From the cell containing the given text, extract its center point as (x, y) coordinate. 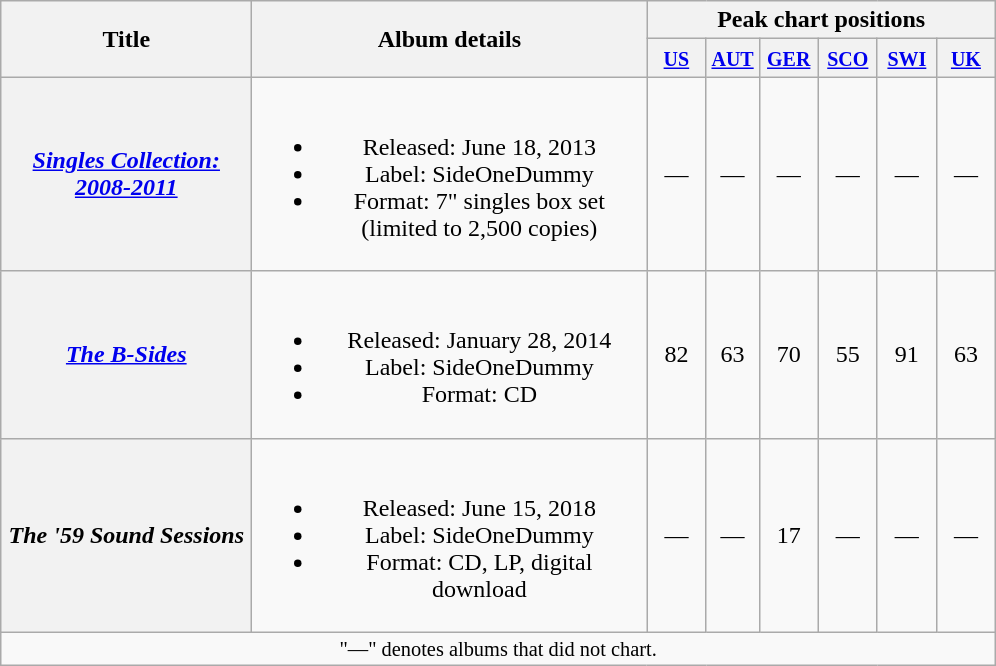
UK (966, 58)
Released: June 15, 2018Label: SideOneDummyFormat: CD, LP, digital download (450, 535)
US (676, 58)
The '59 Sound Sessions (126, 535)
17 (788, 535)
SWI (906, 58)
The B-Sides (126, 354)
55 (848, 354)
91 (906, 354)
Singles Collection: 2008-2011 (126, 174)
Peak chart positions (822, 20)
GER (788, 58)
AUT (732, 58)
Title (126, 39)
Album details (450, 39)
Released: June 18, 2013Label: SideOneDummyFormat: 7" singles box set (limited to 2,500 copies) (450, 174)
"—" denotes albums that did not chart. (498, 649)
70 (788, 354)
82 (676, 354)
SCO (848, 58)
Released: January 28, 2014Label: SideOneDummyFormat: CD (450, 354)
